For the text-containing cell, return its midpoint in [x, y] coordinate format. 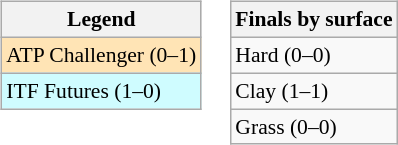
Legend [101, 20]
Grass (0–0) [314, 127]
Hard (0–0) [314, 55]
Clay (1–1) [314, 91]
ITF Futures (1–0) [101, 91]
ATP Challenger (0–1) [101, 55]
Finals by surface [314, 20]
